Output the [X, Y] coordinate of the center of the cell containing the given text.  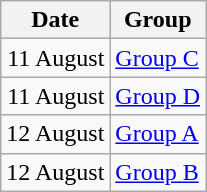
Group A [158, 134]
Group B [158, 172]
Group [158, 20]
Group C [158, 58]
Group D [158, 96]
Date [56, 20]
